From the cell containing the given text, extract its center point as (x, y) coordinate. 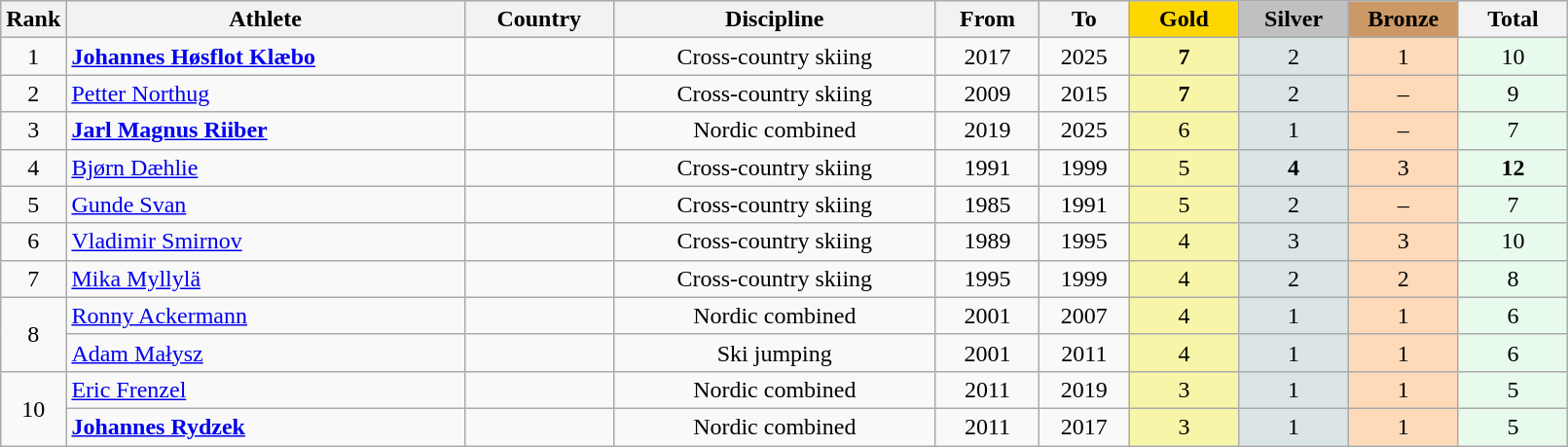
Ski jumping (775, 353)
Gunde Svan (265, 205)
Johannes Rydzek (265, 427)
Mika Myllylä (265, 279)
Johannes Høsflot Klæbo (265, 56)
Ronny Ackermann (265, 316)
Bronze (1404, 19)
1989 (987, 242)
Petter Northug (265, 93)
Bjørn Dæhlie (265, 168)
Discipline (775, 19)
12 (1513, 168)
2007 (1084, 316)
Country (539, 19)
1985 (987, 205)
Gold (1184, 19)
Vladimir Smirnov (265, 242)
Rank (33, 19)
Eric Frenzel (265, 390)
Jarl Magnus Riiber (265, 130)
2015 (1084, 93)
From (987, 19)
9 (1513, 93)
2009 (987, 93)
Adam Małysz (265, 353)
Total (1513, 19)
Silver (1295, 19)
Athlete (265, 19)
To (1084, 19)
